Determine the [X, Y] coordinate at the center of the cell enclosing the given text.  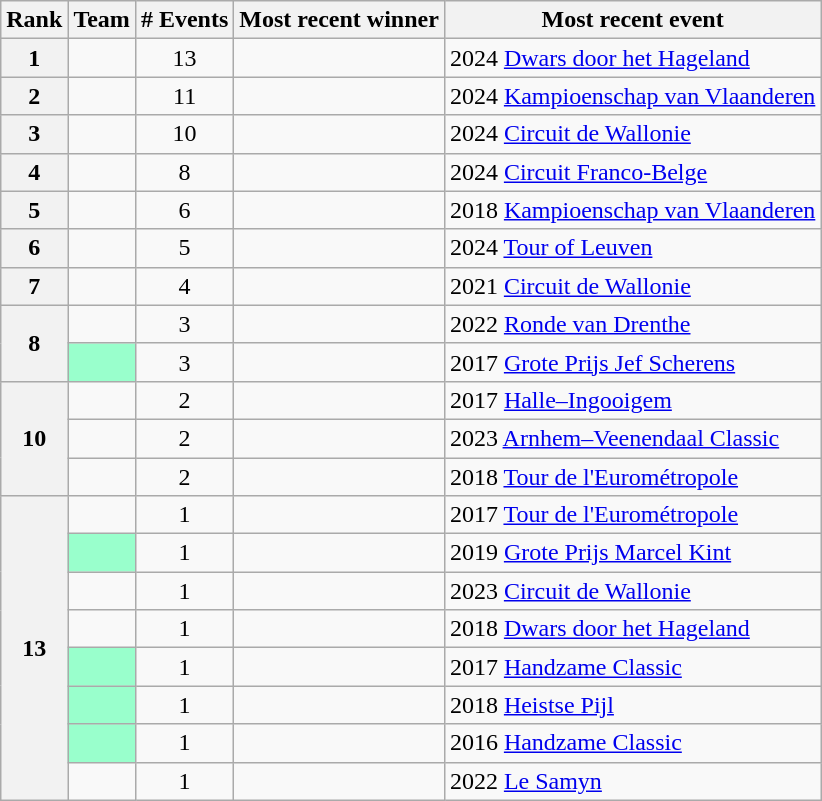
2024 Tour of Leuven [632, 248]
# Events [184, 20]
2018 Dwars door het Hageland [632, 629]
2018 Heistse Pijl [632, 705]
2017 Handzame Classic [632, 667]
2021 Circuit de Wallonie [632, 286]
2018 Tour de l'Eurométropole [632, 477]
2016 Handzame Classic [632, 743]
7 [34, 286]
Rank [34, 20]
2022 Le Samyn [632, 781]
Most recent event [632, 20]
2024 Circuit Franco-Belge [632, 172]
2024 Circuit de Wallonie [632, 134]
2017 Tour de l'Eurométropole [632, 515]
2019 Grote Prijs Marcel Kint [632, 553]
11 [184, 96]
2023 Arnhem–Veenendaal Classic [632, 438]
Team [102, 20]
2022 Ronde van Drenthe [632, 324]
2017 Grote Prijs Jef Scherens [632, 362]
Most recent winner [340, 20]
2023 Circuit de Wallonie [632, 591]
2024 Dwars door het Hageland [632, 58]
2024 Kampioenschap van Vlaanderen [632, 96]
2018 Kampioenschap van Vlaanderen [632, 210]
2017 Halle–Ingooigem [632, 400]
